Determine the (x, y) coordinate at the center of the cell enclosing the given text.  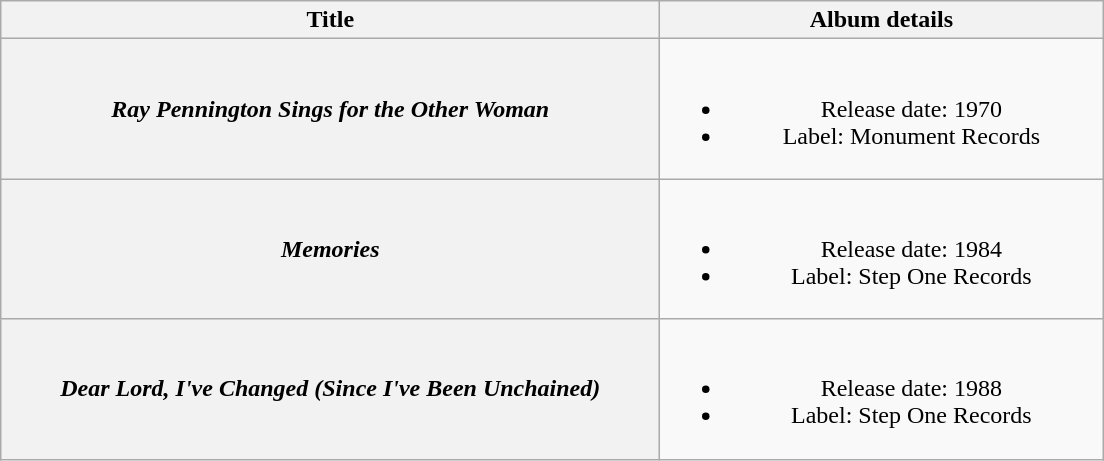
Release date: 1988Label: Step One Records (882, 389)
Title (330, 20)
Dear Lord, I've Changed (Since I've Been Unchained) (330, 389)
Release date: 1970Label: Monument Records (882, 109)
Ray Pennington Sings for the Other Woman (330, 109)
Release date: 1984Label: Step One Records (882, 249)
Memories (330, 249)
Album details (882, 20)
